Return the [x, y] coordinate for the center point of the cell that contains the specified text.  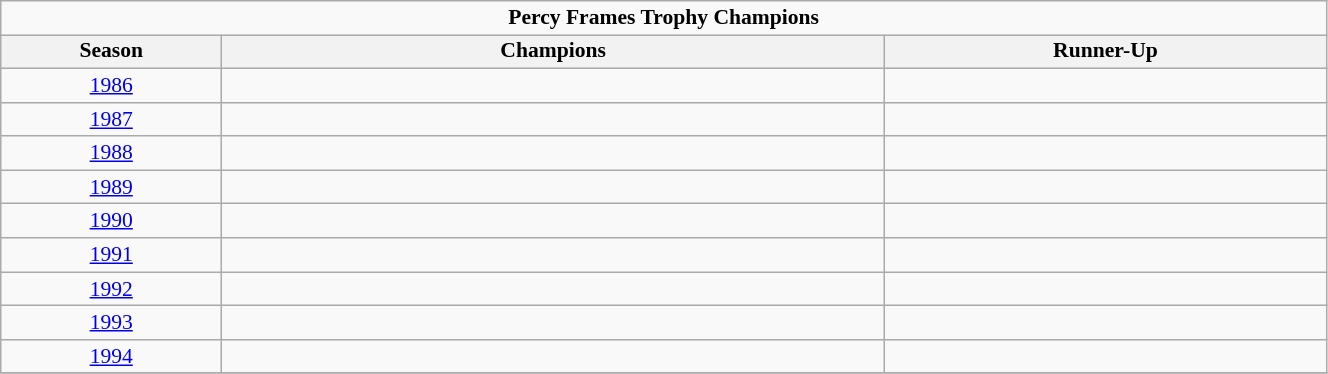
1986 [112, 86]
1987 [112, 120]
1990 [112, 221]
Runner-Up [1106, 52]
1989 [112, 187]
1994 [112, 357]
1992 [112, 289]
Season [112, 52]
Percy Frames Trophy Champions [664, 18]
Champions [554, 52]
1991 [112, 255]
1993 [112, 323]
1988 [112, 154]
